Output the [x, y] coordinate of the center of the cell containing the given text.  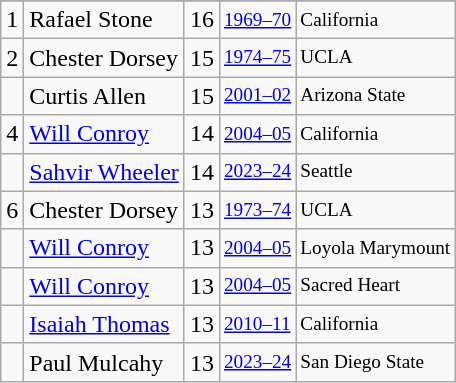
Paul Mulcahy [104, 362]
Isaiah Thomas [104, 324]
4 [12, 134]
Curtis Allen [104, 96]
San Diego State [376, 362]
2 [12, 58]
1974–75 [257, 58]
Seattle [376, 172]
2010–11 [257, 324]
1973–74 [257, 210]
1 [12, 20]
Arizona State [376, 96]
Loyola Marymount [376, 248]
2001–02 [257, 96]
16 [202, 20]
Rafael Stone [104, 20]
1969–70 [257, 20]
Sacred Heart [376, 286]
Sahvir Wheeler [104, 172]
6 [12, 210]
